Find where the given text appears and provide that cell's center as (X, Y) coordinate. 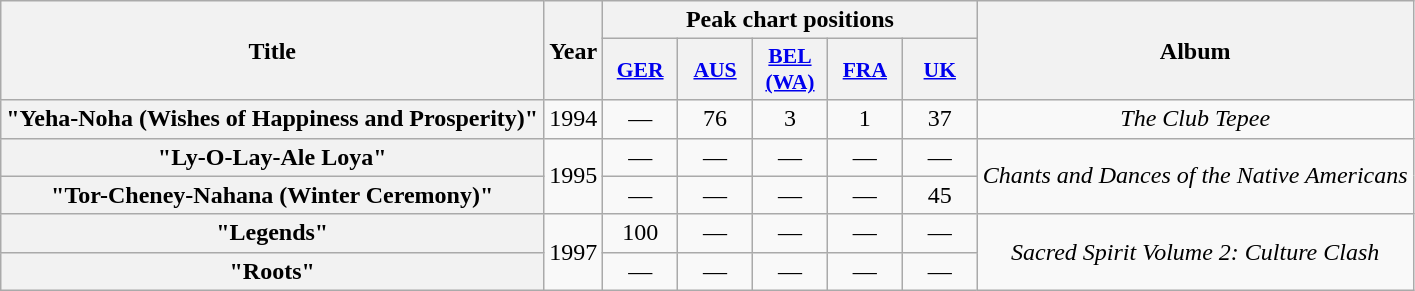
1997 (574, 252)
Album (1195, 50)
3 (790, 119)
Title (272, 50)
1994 (574, 119)
100 (640, 233)
The Club Tepee (1195, 119)
"Legends" (272, 233)
37 (940, 119)
Chants and Dances of the Native Americans (1195, 176)
FRA (864, 70)
Sacred Spirit Volume 2: Culture Clash (1195, 252)
BEL(WA) (790, 70)
GER (640, 70)
Year (574, 50)
Peak chart positions (790, 20)
AUS (716, 70)
"Yeha-Noha (Wishes of Happiness and Prosperity)" (272, 119)
UK (940, 70)
"Ly-O-Lay-Ale Loya" (272, 157)
"Roots" (272, 271)
1995 (574, 176)
76 (716, 119)
"Tor-Cheney-Nahana (Winter Ceremony)" (272, 195)
45 (940, 195)
1 (864, 119)
